Detect which cell encompasses the target text, then output its [x, y] center coordinate. 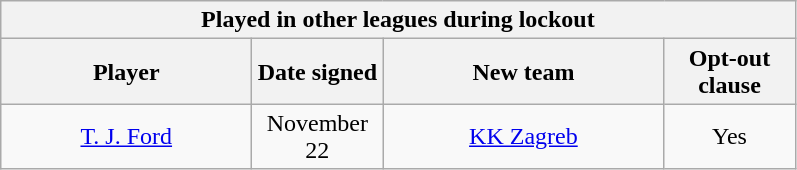
November 22 [318, 136]
T. J. Ford [126, 136]
Opt-out clause [730, 72]
Yes [730, 136]
New team [524, 72]
Played in other leagues during lockout [398, 20]
KK Zagreb [524, 136]
Date signed [318, 72]
Player [126, 72]
